Locate the cell with the specified text and output its [x, y] center coordinate. 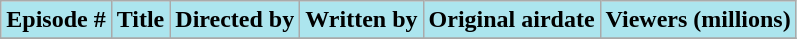
Written by [362, 20]
Directed by [235, 20]
Original airdate [512, 20]
Viewers (millions) [698, 20]
Episode # [56, 20]
Title [140, 20]
